Return the (x, y) coordinate for the center point of the cell that contains the specified text.  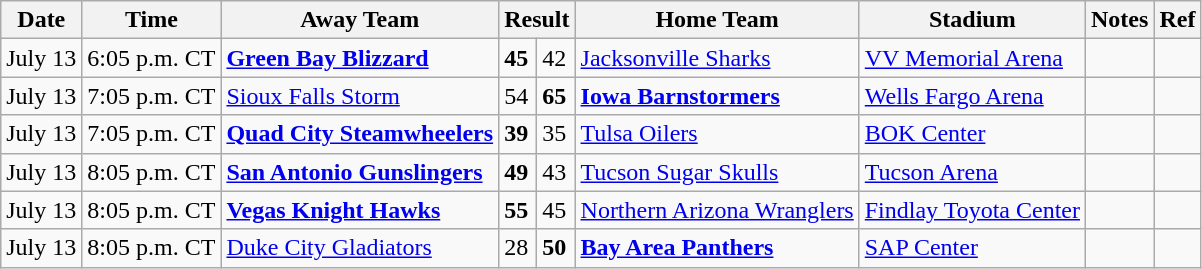
Findlay Toyota Center (972, 210)
SAP Center (972, 248)
43 (556, 172)
San Antonio Gunslingers (360, 172)
Tucson Arena (972, 172)
Quad City Steamwheelers (360, 134)
39 (518, 134)
Ref (1178, 20)
Tulsa Oilers (717, 134)
Vegas Knight Hawks (360, 210)
54 (518, 96)
Time (152, 20)
Away Team (360, 20)
Wells Fargo Arena (972, 96)
Bay Area Panthers (717, 248)
Home Team (717, 20)
28 (518, 248)
49 (518, 172)
Green Bay Blizzard (360, 58)
65 (556, 96)
Sioux Falls Storm (360, 96)
Tucson Sugar Skulls (717, 172)
Northern Arizona Wranglers (717, 210)
Jacksonville Sharks (717, 58)
Duke City Gladiators (360, 248)
BOK Center (972, 134)
Date (42, 20)
Notes (1119, 20)
35 (556, 134)
Result (537, 20)
55 (518, 210)
VV Memorial Arena (972, 58)
50 (556, 248)
6:05 p.m. CT (152, 58)
Stadium (972, 20)
Iowa Barnstormers (717, 96)
42 (556, 58)
